Return the [X, Y] coordinate for the center point of the cell that contains the specified text.  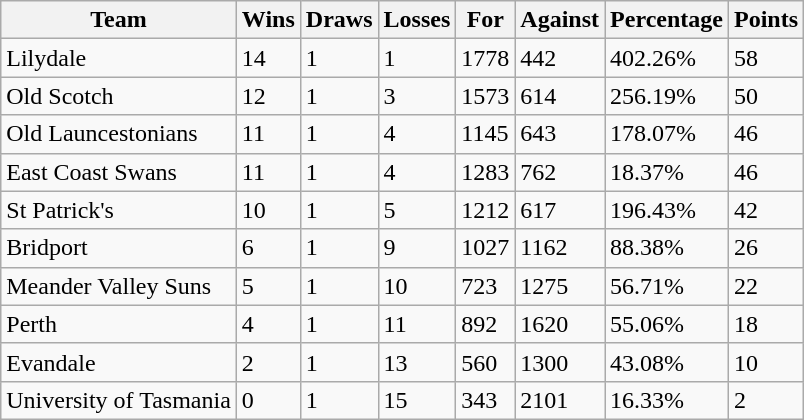
50 [766, 96]
58 [766, 58]
9 [417, 248]
Evandale [119, 362]
0 [268, 400]
Team [119, 20]
3 [417, 96]
1162 [560, 248]
178.07% [667, 134]
26 [766, 248]
1300 [560, 362]
1620 [560, 324]
55.06% [667, 324]
14 [268, 58]
East Coast Swans [119, 172]
1283 [486, 172]
42 [766, 210]
16.33% [667, 400]
256.19% [667, 96]
12 [268, 96]
43.08% [667, 362]
15 [417, 400]
Old Scotch [119, 96]
University of Tasmania [119, 400]
1778 [486, 58]
Draws [339, 20]
Losses [417, 20]
Meander Valley Suns [119, 286]
Lilydale [119, 58]
643 [560, 134]
442 [560, 58]
88.38% [667, 248]
1212 [486, 210]
723 [486, 286]
617 [560, 210]
St Patrick's [119, 210]
892 [486, 324]
6 [268, 248]
Against [560, 20]
1145 [486, 134]
Wins [268, 20]
Old Launcestonians [119, 134]
13 [417, 362]
614 [560, 96]
1027 [486, 248]
18.37% [667, 172]
402.26% [667, 58]
Percentage [667, 20]
22 [766, 286]
2101 [560, 400]
196.43% [667, 210]
56.71% [667, 286]
762 [560, 172]
For [486, 20]
343 [486, 400]
Points [766, 20]
1275 [560, 286]
1573 [486, 96]
Bridport [119, 248]
560 [486, 362]
18 [766, 324]
Perth [119, 324]
